Pinpoint the cell where the given text exists, returning its [X, Y] midpoint coordinate. 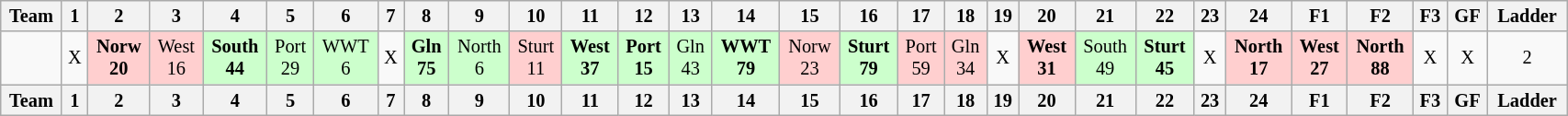
Norw23 [810, 58]
North17 [1258, 58]
Sturt45 [1165, 58]
West27 [1319, 58]
Gln34 [965, 58]
Gln75 [426, 58]
Port59 [920, 58]
West16 [176, 58]
Sturt79 [869, 58]
Port15 [644, 58]
Norw20 [119, 58]
Gln43 [690, 58]
Port29 [290, 58]
South49 [1105, 58]
North6 [479, 58]
WWT6 [345, 58]
West31 [1047, 58]
West37 [590, 58]
South44 [235, 58]
Sturt11 [536, 58]
WWT79 [746, 58]
North88 [1380, 58]
